Determine the [X, Y] coordinate at the center of the cell enclosing the given text.  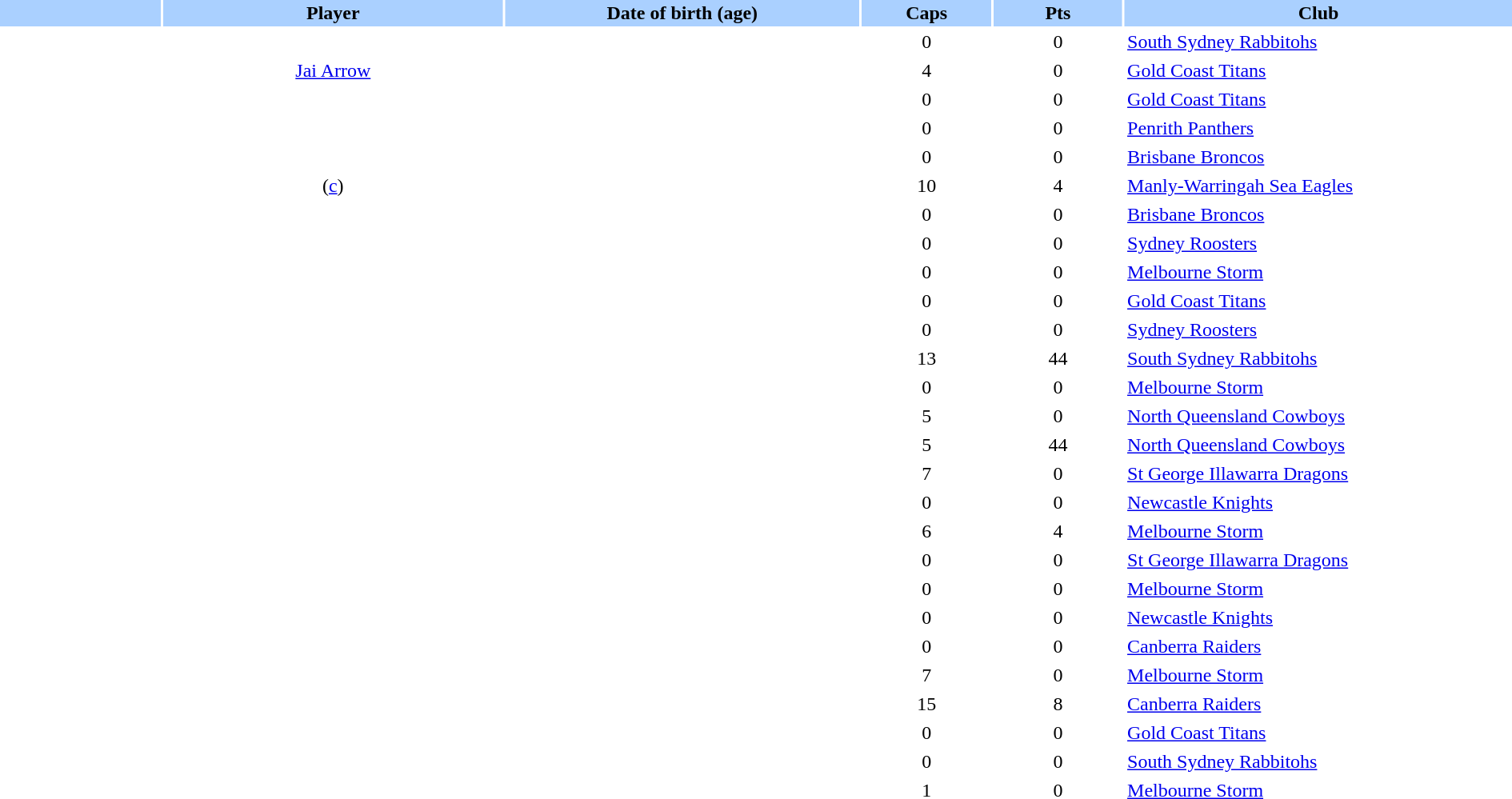
Date of birth (age) [682, 13]
Pts [1058, 13]
Manly-Warringah Sea Eagles [1318, 186]
Caps [926, 13]
Club [1318, 13]
Penrith Panthers [1318, 128]
15 [926, 704]
10 [926, 186]
8 [1058, 704]
13 [926, 358]
Jai Arrow [333, 70]
(c) [333, 186]
6 [926, 531]
Player [333, 13]
